Scan for the cell matching the given text and deliver its [x, y] coordinate at center. 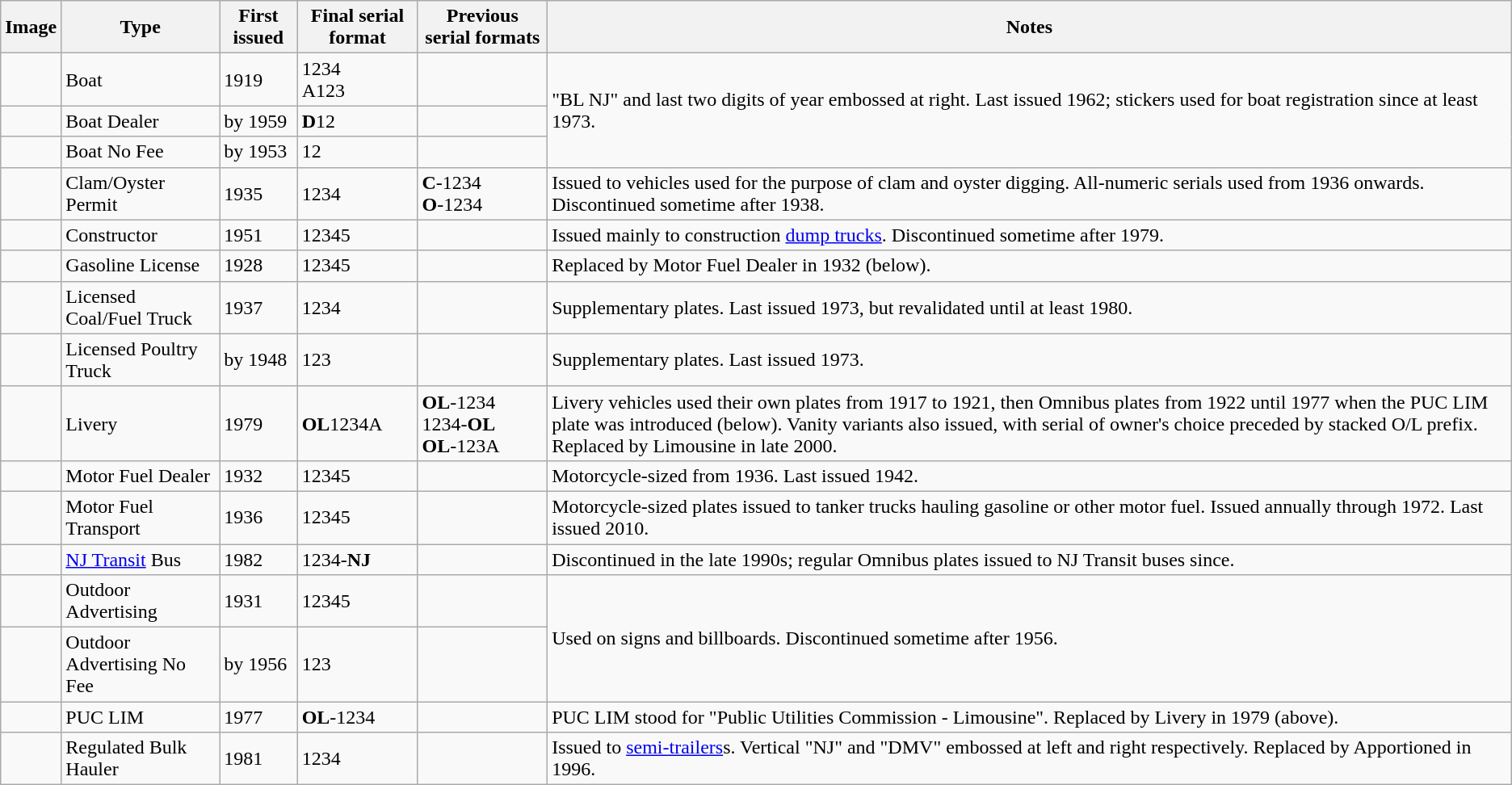
1937 [258, 307]
Discontinued in the late 1990s; regular Omnibus plates issued to NJ Transit buses since. [1030, 560]
Final serial format [357, 27]
Image [31, 27]
Clam/Oyster Permit [141, 194]
Motorcycle-sized from 1936. Last issued 1942. [1030, 476]
Boat Dealer [141, 121]
Issued to semi-trailerss. Vertical "NJ" and "DMV" embossed at left and right respectively. Replaced by Apportioned in 1996. [1030, 759]
OL-1234 [357, 717]
Outdoor Advertising [141, 601]
Licensed Poultry Truck [141, 360]
1977 [258, 717]
Licensed Coal/Fuel Truck [141, 307]
Livery [141, 423]
by 1959 [258, 121]
1928 [258, 266]
1982 [258, 560]
"BL NJ" and last two digits of year embossed at right. Last issued 1962; stickers used for boat registration since at least 1973. [1030, 110]
PUC LIM stood for "Public Utilities Commission - Limousine". Replaced by Livery in 1979 (above). [1030, 717]
Issued mainly to construction dump trucks. Discontinued sometime after 1979. [1030, 235]
Type [141, 27]
by 1956 [258, 665]
by 1948 [258, 360]
Replaced by Motor Fuel Dealer in 1932 (below). [1030, 266]
Supplementary plates. Last issued 1973. [1030, 360]
1932 [258, 476]
OL-12341234-OLOL-123A [483, 423]
Motor Fuel Dealer [141, 476]
NJ Transit Bus [141, 560]
Constructor [141, 235]
Motorcycle-sized plates issued to tanker trucks hauling gasoline or other motor fuel. Issued annually through 1972. Last issued 2010. [1030, 517]
1234A123 [357, 79]
Regulated Bulk Hauler [141, 759]
by 1953 [258, 152]
Notes [1030, 27]
First issued [258, 27]
1951 [258, 235]
1234-NJ [357, 560]
1935 [258, 194]
1919 [258, 79]
1936 [258, 517]
1979 [258, 423]
1981 [258, 759]
D12 [357, 121]
Issued to vehicles used for the purpose of clam and oyster digging. All-numeric serials used from 1936 onwards. Discontinued sometime after 1938. [1030, 194]
Used on signs and billboards. Discontinued sometime after 1956. [1030, 638]
OL1234A [357, 423]
Gasoline License [141, 266]
PUC LIM [141, 717]
Motor Fuel Transport [141, 517]
Outdoor Advertising No Fee [141, 665]
12 [357, 152]
1931 [258, 601]
Boat [141, 79]
Boat No Fee [141, 152]
C-1234O-1234 [483, 194]
Previous serial formats [483, 27]
Supplementary plates. Last issued 1973, but revalidated until at least 1980. [1030, 307]
